Detect which cell encompasses the target text, then output its [X, Y] center coordinate. 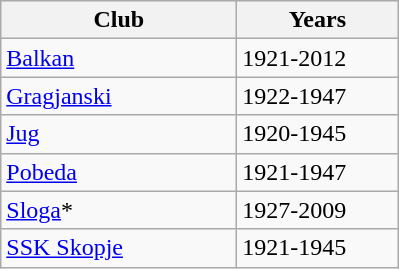
1921-2012 [318, 58]
SSK Skopje [119, 248]
Club [119, 20]
1922-1947 [318, 96]
1921-1947 [318, 172]
Years [318, 20]
Jug [119, 134]
1927-2009 [318, 210]
1921-1945 [318, 248]
Sloga* [119, 210]
Gragjanski [119, 96]
Pobeda [119, 172]
1920-1945 [318, 134]
Balkan [119, 58]
